Find where the given text appears and provide that cell's center as (X, Y) coordinate. 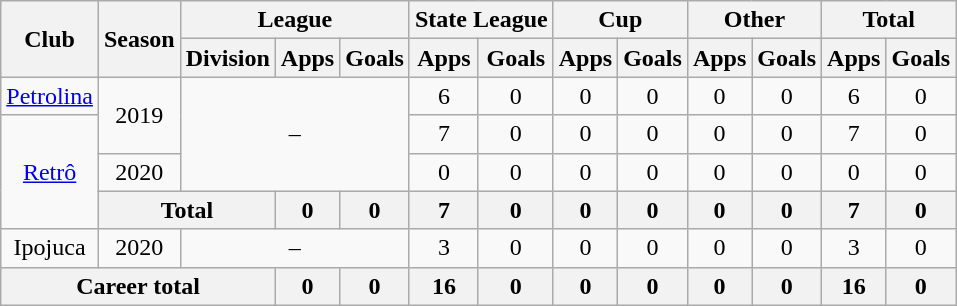
State League (481, 20)
Division (228, 58)
Petrolina (50, 96)
Other (754, 20)
Career total (138, 286)
2019 (139, 115)
Club (50, 39)
League (294, 20)
Retrô (50, 172)
Ipojuca (50, 248)
Season (139, 39)
Cup (620, 20)
